Determine the [X, Y] coordinate at the center of the cell enclosing the given text.  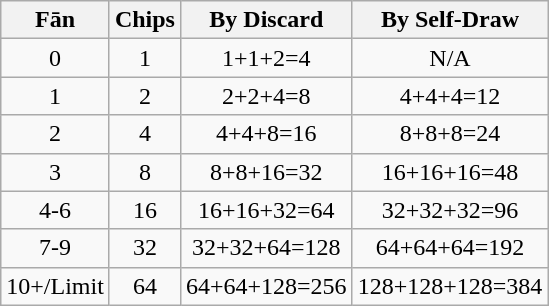
7-9 [56, 248]
4+4+4=12 [450, 96]
8+8+8=24 [450, 134]
16+16+32=64 [266, 210]
64+64+64=192 [450, 248]
4-6 [56, 210]
64+64+128=256 [266, 286]
64 [144, 286]
Fān [56, 20]
32+32+64=128 [266, 248]
128+128+128=384 [450, 286]
By Self-Draw [450, 20]
8 [144, 172]
By Discard [266, 20]
16+16+16=48 [450, 172]
3 [56, 172]
1+1+2=4 [266, 58]
4 [144, 134]
Chips [144, 20]
4+4+8=16 [266, 134]
N/A [450, 58]
8+8+16=32 [266, 172]
32 [144, 248]
10+/Limit [56, 286]
0 [56, 58]
2+2+4=8 [266, 96]
32+32+32=96 [450, 210]
16 [144, 210]
